Return the (X, Y) coordinate for the center point of the cell that contains the specified text.  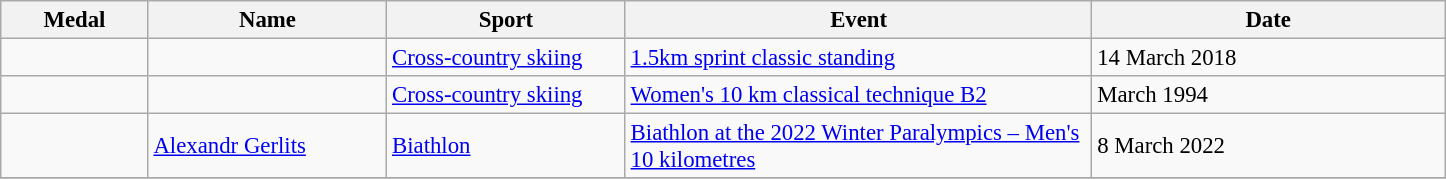
1.5km sprint classic standing (858, 58)
Event (858, 20)
Biathlon (506, 146)
March 1994 (1268, 95)
Alexandr Gerlits (268, 146)
Women's 10 km classical technique B2 (858, 95)
Date (1268, 20)
Biathlon at the 2022 Winter Paralympics – Men's 10 kilometres (858, 146)
8 March 2022 (1268, 146)
Sport (506, 20)
14 March 2018 (1268, 58)
Name (268, 20)
Medal (74, 20)
